Extract the (X, Y) coordinate from the center of the cell holding the provided text.  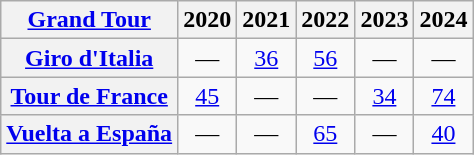
2024 (444, 20)
34 (384, 96)
65 (326, 134)
Vuelta a España (90, 134)
Grand Tour (90, 20)
2023 (384, 20)
74 (444, 96)
36 (266, 58)
40 (444, 134)
2022 (326, 20)
56 (326, 58)
Giro d'Italia (90, 58)
45 (208, 96)
2021 (266, 20)
2020 (208, 20)
Tour de France (90, 96)
